Provide the [x, y] coordinate of the cell's center where the given text is located.  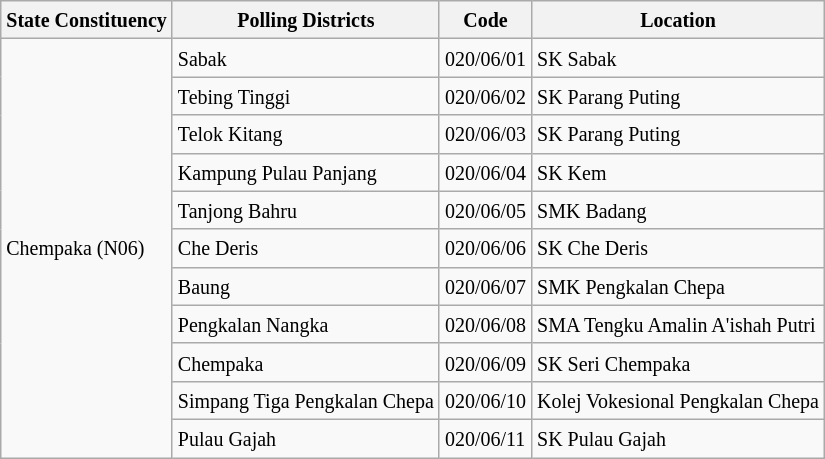
SK Seri Chempaka [678, 362]
Pengkalan Nangka [306, 324]
Code [485, 20]
SK Sabak [678, 58]
Baung [306, 286]
020/06/05 [485, 210]
Chempaka [306, 362]
SK Che Deris [678, 248]
SK Kem [678, 172]
Kampung Pulau Panjang [306, 172]
020/06/01 [485, 58]
SMK Badang [678, 210]
Sabak [306, 58]
020/06/02 [485, 96]
SMA Tengku Amalin A'ishah Putri [678, 324]
Location [678, 20]
020/06/07 [485, 286]
Tebing Tinggi [306, 96]
Kolej Vokesional Pengkalan Chepa [678, 400]
020/06/06 [485, 248]
020/06/04 [485, 172]
SMK Pengkalan Chepa [678, 286]
Pulau Gajah [306, 438]
Tanjong Bahru [306, 210]
Polling Districts [306, 20]
Chempaka (N06) [87, 248]
Telok Kitang [306, 134]
020/06/11 [485, 438]
Che Deris [306, 248]
020/06/09 [485, 362]
Simpang Tiga Pengkalan Chepa [306, 400]
State Constituency [87, 20]
020/06/03 [485, 134]
020/06/08 [485, 324]
020/06/10 [485, 400]
SK Pulau Gajah [678, 438]
